Return [x, y] of the center of cell containing provided text 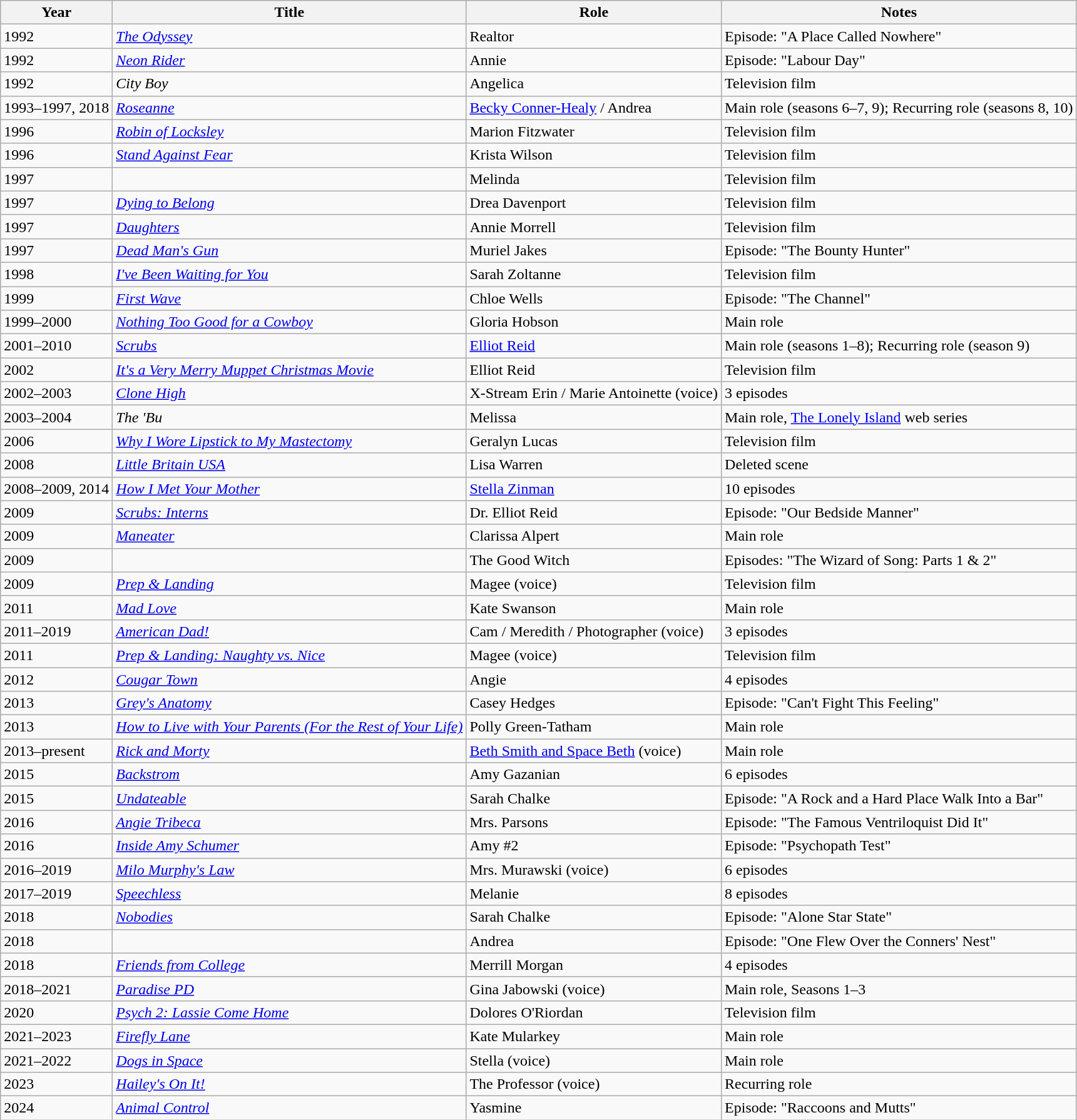
Beth Smith and Space Beth (voice) [594, 751]
Stand Against Fear [289, 155]
Episode: "Can't Fight This Feeling" [899, 703]
Melissa [594, 417]
Mrs. Murawski (voice) [594, 870]
2016–2019 [56, 870]
Inside Amy Schumer [289, 846]
2011–2019 [56, 631]
Notes [899, 13]
Maneater [289, 536]
Nothing Too Good for a Cowboy [289, 322]
Nobodies [289, 917]
Mrs. Parsons [594, 822]
X-Stream Erin / Marie Antoinette (voice) [594, 394]
1999 [56, 298]
Firefly Lane [289, 1036]
Episode: "Our Bedside Manner" [899, 512]
Why I Wore Lipstick to My Mastectomy [289, 441]
Grey's Anatomy [289, 703]
Clone High [289, 394]
Gloria Hobson [594, 322]
I've Been Waiting for You [289, 274]
Annie [594, 60]
Dogs in Space [289, 1061]
Episode: "The Famous Ventriloquist Did It" [899, 822]
Krista Wilson [594, 155]
Episode: "A Place Called Nowhere" [899, 36]
2013–present [56, 751]
Deleted scene [899, 465]
Paradise PD [289, 989]
10 episodes [899, 489]
2018–2021 [56, 989]
Neon Rider [289, 60]
Angie Tribeca [289, 822]
Undateable [289, 798]
Dolores O'Riordan [594, 1012]
2003–2004 [56, 417]
Polly Green-Tatham [594, 727]
Hailey's On It! [289, 1084]
Andrea [594, 941]
2024 [56, 1108]
Roseanne [289, 108]
Friends from College [289, 965]
Casey Hedges [594, 703]
Annie Morrell [594, 227]
Cam / Meredith / Photographer (voice) [594, 631]
Main role (seasons 1–8); Recurring role (season 9) [899, 346]
8 episodes [899, 893]
Melanie [594, 893]
Merrill Morgan [594, 965]
First Wave [289, 298]
Angie [594, 679]
Chloe Wells [594, 298]
1999–2000 [56, 322]
Role [594, 13]
The Odyssey [289, 36]
Prep & Landing: Naughty vs. Nice [289, 655]
Yasmine [594, 1108]
Psych 2: Lassie Come Home [289, 1012]
Year [56, 13]
Little Britain USA [289, 465]
2002 [56, 370]
Episode: "A Rock and a Hard Place Walk Into a Bar" [899, 798]
Dying to Belong [289, 203]
City Boy [289, 84]
Episode: "One Flew Over the Conners' Nest" [899, 941]
It's a Very Merry Muppet Christmas Movie [289, 370]
Marion Fitzwater [594, 131]
1998 [56, 274]
Speechless [289, 893]
Main role (seasons 6–7, 9); Recurring role (seasons 8, 10) [899, 108]
2017–2019 [56, 893]
Robin of Locksley [289, 131]
Scrubs: Interns [289, 512]
Title [289, 13]
Melinda [594, 179]
Sarah Zoltanne [594, 274]
2006 [56, 441]
2008–2009, 2014 [56, 489]
Gina Jabowski (voice) [594, 989]
Episode: "Alone Star State" [899, 917]
Episode: "Labour Day" [899, 60]
Rick and Morty [289, 751]
2001–2010 [56, 346]
Daughters [289, 227]
Stella (voice) [594, 1061]
Episode: "Raccoons and Mutts" [899, 1108]
1993–1997, 2018 [56, 108]
2023 [56, 1084]
Angelica [594, 84]
Main role, Seasons 1–3 [899, 989]
2021–2022 [56, 1061]
2008 [56, 465]
Episode: "The Channel" [899, 298]
Backstrom [289, 775]
Realtor [594, 36]
Mad Love [289, 608]
Geralyn Lucas [594, 441]
Main role, The Lonely Island web series [899, 417]
Stella Zinman [594, 489]
2002–2003 [56, 394]
Dr. Elliot Reid [594, 512]
Animal Control [289, 1108]
Amy #2 [594, 846]
2012 [56, 679]
Episode: "Psychopath Test" [899, 846]
Drea Davenport [594, 203]
Dead Man's Gun [289, 250]
Clarissa Alpert [594, 536]
2020 [56, 1012]
The Good Witch [594, 560]
Prep & Landing [289, 584]
Amy Gazanian [594, 775]
Kate Swanson [594, 608]
Episodes: "The Wizard of Song: Parts 1 & 2" [899, 560]
American Dad! [289, 631]
The Professor (voice) [594, 1084]
Muriel Jakes [594, 250]
Episode: "The Bounty Hunter" [899, 250]
2021–2023 [56, 1036]
How I Met Your Mother [289, 489]
The 'Bu [289, 417]
Kate Mularkey [594, 1036]
Becky Conner-Healy / Andrea [594, 108]
Milo Murphy's Law [289, 870]
How to Live with Your Parents (For the Rest of Your Life) [289, 727]
Scrubs [289, 346]
Recurring role [899, 1084]
Lisa Warren [594, 465]
Cougar Town [289, 679]
